Return the (X, Y) coordinate for the center point of the cell that contains the specified text.  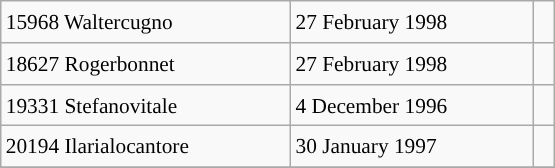
18627 Rogerbonnet (146, 64)
4 December 1996 (412, 105)
15968 Waltercugno (146, 22)
20194 Ilarialocantore (146, 147)
19331 Stefanovitale (146, 105)
30 January 1997 (412, 147)
